Capture the cell that displays the provided text and extract its (x, y) central coordinate. 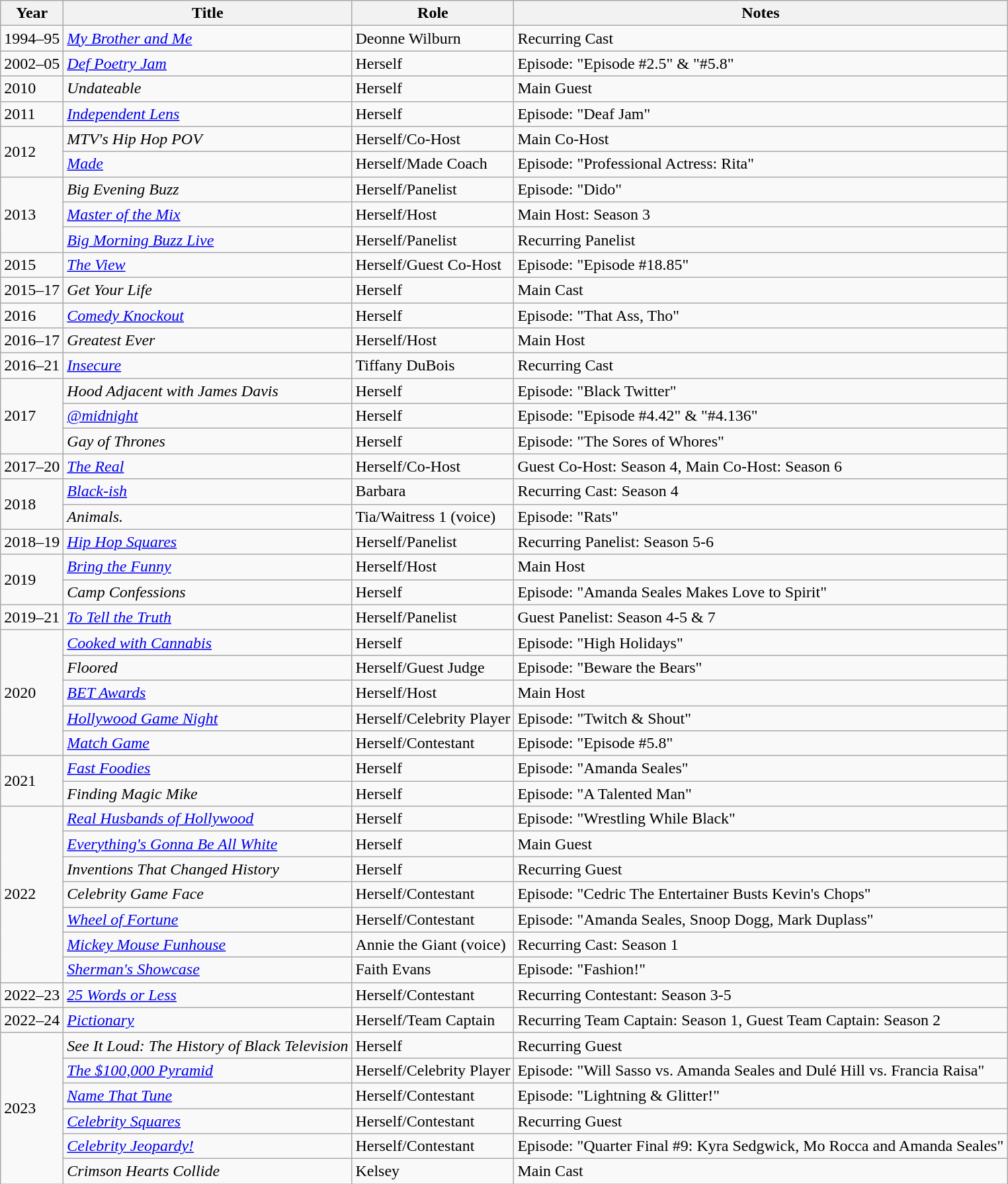
Recurring Cast: Season 1 (761, 945)
Episode: "Amanda Seales Makes Love to Spirit" (761, 592)
Guest Co-Host: Season 4, Main Co-Host: Season 6 (761, 466)
Herself/Guest Co-Host (433, 265)
Role (433, 13)
2016–21 (32, 366)
2010 (32, 89)
2013 (32, 214)
2022–24 (32, 1020)
Fast Foodies (208, 769)
Episode: "Fashion!" (761, 970)
2016–17 (32, 341)
2016 (32, 316)
Episode: "Quarter Final #9: Kyra Sedgwick, Mo Rocca and Amanda Seales" (761, 1146)
Hood Adjacent with James Davis (208, 391)
2011 (32, 114)
2018–19 (32, 542)
Herself/Team Captain (433, 1020)
Episode: "Deaf Jam" (761, 114)
Hip Hop Squares (208, 542)
Annie the Giant (voice) (433, 945)
Episode: "A Talented Man" (761, 794)
2019 (32, 579)
Episode: "Black Twitter" (761, 391)
Faith Evans (433, 970)
Get Your Life (208, 290)
Title (208, 13)
Celebrity Game Face (208, 894)
Year (32, 13)
Episode: "High Holidays" (761, 642)
Episode: "Twitch & Shout" (761, 718)
Episode: "Rats" (761, 517)
Independent Lens (208, 114)
Cooked with Cannabis (208, 642)
Celebrity Squares (208, 1121)
Inventions That Changed History (208, 869)
Recurring Contestant: Season 3-5 (761, 995)
Herself/Guest Judge (433, 667)
Match Game (208, 743)
Master of the Mix (208, 214)
Episode: "Episode #18.85" (761, 265)
Recurring Team Captain: Season 1, Guest Team Captain: Season 2 (761, 1020)
2015 (32, 265)
Def Poetry Jam (208, 63)
2002–05 (32, 63)
1994–95 (32, 38)
Tia/Waitress 1 (voice) (433, 517)
Recurring Cast: Season 4 (761, 491)
Episode: "Episode #5.8" (761, 743)
Notes (761, 13)
@midnight (208, 416)
Episode: "Episode #4.42" & "#4.136" (761, 416)
Episode: "Lightning & Glitter!" (761, 1095)
Greatest Ever (208, 341)
BET Awards (208, 693)
Big Morning Buzz Live (208, 239)
Episode: "That Ass, Tho" (761, 316)
Kelsey (433, 1171)
Episode: "Episode #2.5" & "#5.8" (761, 63)
25 Words or Less (208, 995)
Episode: "Professional Actress: Rita" (761, 164)
Barbara (433, 491)
MTV's Hip Hop POV (208, 139)
Main Co-Host (761, 139)
2017 (32, 416)
Episode: "Wrestling While Black" (761, 819)
Recurring Panelist (761, 239)
My Brother and Me (208, 38)
The View (208, 265)
Episode: "Amanda Seales, Snoop Dogg, Mark Duplass" (761, 919)
Recurring Panelist: Season 5-6 (761, 542)
Gay of Thrones (208, 441)
Pictionary (208, 1020)
Undateable (208, 89)
Deonne Wilburn (433, 38)
To Tell the Truth (208, 617)
2017–20 (32, 466)
Comedy Knockout (208, 316)
2021 (32, 781)
2019–21 (32, 617)
Camp Confessions (208, 592)
Made (208, 164)
Black-ish (208, 491)
2015–17 (32, 290)
The Real (208, 466)
Celebrity Jeopardy! (208, 1146)
Bring the Funny (208, 567)
Episode: "The Sores of Whores" (761, 441)
Herself/Made Coach (433, 164)
Crimson Hearts Collide (208, 1171)
Episode: "Beware the Bears" (761, 667)
Sherman's Showcase (208, 970)
2022 (32, 894)
Hollywood Game Night (208, 718)
2023 (32, 1108)
Animals. (208, 517)
Floored (208, 667)
2022–23 (32, 995)
2020 (32, 693)
2018 (32, 504)
Guest Panelist: Season 4-5 & 7 (761, 617)
Episode: "Dido" (761, 189)
2012 (32, 151)
Finding Magic Mike (208, 794)
Real Husbands of Hollywood (208, 819)
Everything's Gonna Be All White (208, 844)
The $100,000 Pyramid (208, 1070)
Insecure (208, 366)
Big Evening Buzz (208, 189)
Mickey Mouse Funhouse (208, 945)
Episode: "Will Sasso vs. Amanda Seales and Dulé Hill vs. Francia Raisa" (761, 1070)
Wheel of Fortune (208, 919)
See It Loud: The History of Black Television (208, 1045)
Tiffany DuBois (433, 366)
Main Host: Season 3 (761, 214)
Episode: "Cedric The Entertainer Busts Kevin's Chops" (761, 894)
Name That Tune (208, 1095)
Episode: "Amanda Seales" (761, 769)
